Identify which cell holds the provided text, then report its (x, y) central coordinate. 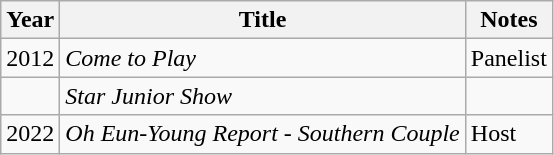
Panelist (508, 58)
Come to Play (262, 58)
2012 (30, 58)
Notes (508, 20)
Title (262, 20)
2022 (30, 134)
Star Junior Show (262, 96)
Oh Eun-Young Report - Southern Couple (262, 134)
Host (508, 134)
Year (30, 20)
